Scan for the cell matching the given text and deliver its [X, Y] coordinate at center. 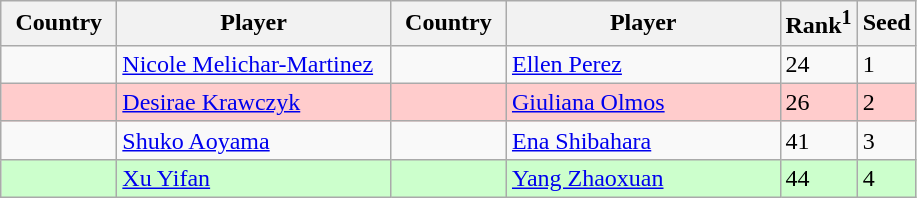
Seed [886, 24]
Ellen Perez [643, 64]
Giuliana Olmos [643, 102]
26 [818, 102]
Ena Shibahara [643, 140]
Desirae Krawczyk [254, 102]
41 [818, 140]
2 [886, 102]
44 [818, 178]
Yang Zhaoxuan [643, 178]
Shuko Aoyama [254, 140]
Xu Yifan [254, 178]
3 [886, 140]
Nicole Melichar-Martinez [254, 64]
1 [886, 64]
24 [818, 64]
Rank1 [818, 24]
4 [886, 178]
